Search for the cell housing the specified text and yield its (X, Y) center coordinate. 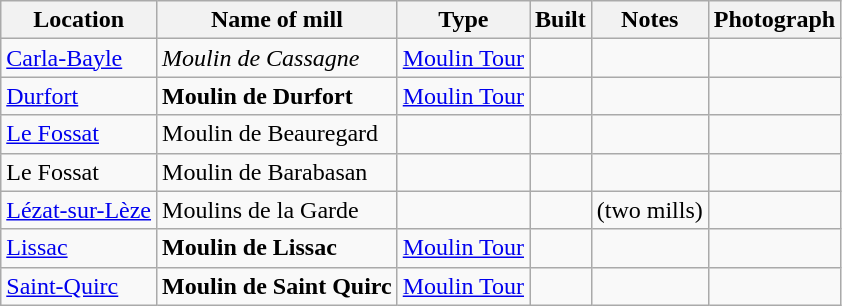
Durfort (79, 96)
Moulin de Cassagne (278, 58)
(two mills) (650, 210)
Moulin de Saint Quirc (278, 286)
Moulin de Barabasan (278, 172)
Moulin de Beauregard (278, 134)
Name of mill (278, 20)
Type (463, 20)
Carla-Bayle (79, 58)
Saint-Quirc (79, 286)
Lézat-sur-Lèze (79, 210)
Moulins de la Garde (278, 210)
Moulin de Lissac (278, 248)
Notes (650, 20)
Photograph (774, 20)
Lissac (79, 248)
Built (561, 20)
Location (79, 20)
Moulin de Durfort (278, 96)
